Pinpoint the cell where the given text exists, returning its [x, y] midpoint coordinate. 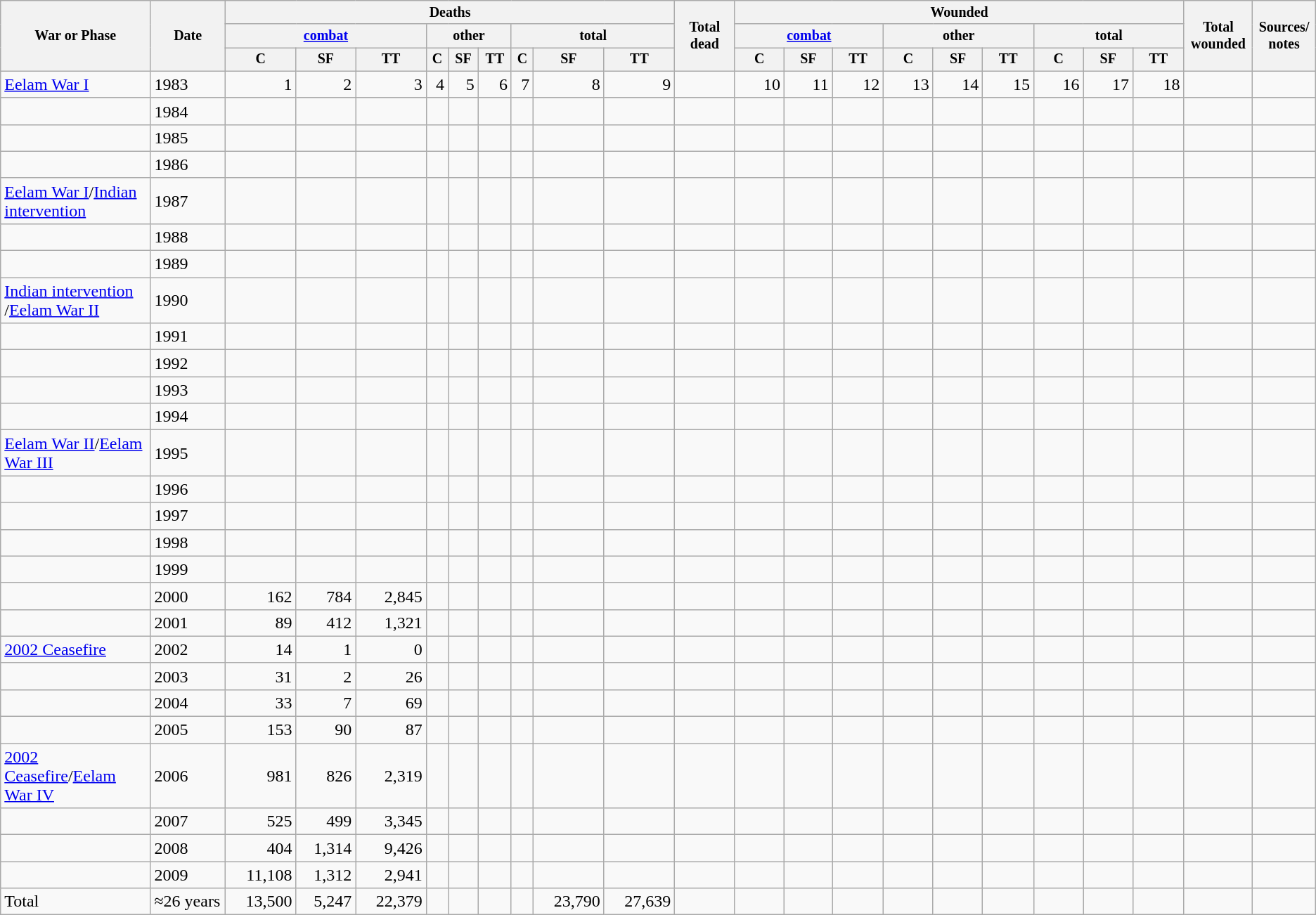
1997 [188, 516]
1983 [188, 84]
2007 [188, 822]
9 [640, 84]
12 [858, 84]
2000 [188, 596]
90 [326, 730]
Total wounded [1218, 36]
≈26 years [188, 902]
2004 [188, 703]
404 [260, 848]
1991 [188, 337]
4 [437, 84]
784 [326, 596]
2,941 [391, 875]
153 [260, 730]
2002 Ceasefire [76, 649]
Wounded [959, 13]
Eelam War II/Eelam War III [76, 453]
8 [569, 84]
2002 [188, 649]
412 [326, 623]
499 [326, 822]
1986 [188, 164]
15 [1008, 84]
9,426 [391, 848]
2008 [188, 848]
31 [260, 676]
17 [1108, 84]
2001 [188, 623]
2006 [188, 776]
1984 [188, 111]
826 [326, 776]
War or Phase [76, 36]
2002 Ceasefire/Eelam War IV [76, 776]
Indian intervention/Eelam War II [76, 301]
2009 [188, 875]
Sources/notes [1284, 36]
2,845 [391, 596]
525 [260, 822]
1993 [188, 390]
Eelam War I [76, 84]
981 [260, 776]
1999 [188, 569]
1998 [188, 543]
26 [391, 676]
16 [1058, 84]
69 [391, 703]
5 [464, 84]
6 [495, 84]
27,639 [640, 902]
1,312 [326, 875]
1989 [188, 264]
1992 [188, 363]
5,247 [326, 902]
3,345 [391, 822]
Total [76, 902]
1985 [188, 138]
18 [1159, 84]
11,108 [260, 875]
1988 [188, 237]
1990 [188, 301]
10 [759, 84]
11 [808, 84]
2,319 [391, 776]
1996 [188, 489]
33 [260, 703]
1994 [188, 417]
162 [260, 596]
Date [188, 36]
87 [391, 730]
13 [908, 84]
3 [391, 84]
1987 [188, 201]
89 [260, 623]
13,500 [260, 902]
23,790 [569, 902]
Eelam War I/Indian intervention [76, 201]
1,314 [326, 848]
0 [391, 649]
1995 [188, 453]
Total dead [704, 36]
2003 [188, 676]
22,379 [391, 902]
2005 [188, 730]
1,321 [391, 623]
Deaths [450, 13]
